From the cell containing the given text, extract its center point as [X, Y] coordinate. 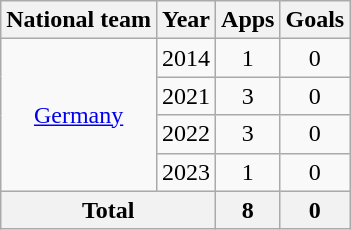
Germany [79, 115]
2023 [186, 172]
Apps [248, 20]
8 [248, 210]
2022 [186, 134]
Goals [315, 20]
2014 [186, 58]
National team [79, 20]
2021 [186, 96]
Total [108, 210]
Year [186, 20]
